For the text-containing cell, return its midpoint in [X, Y] coordinate format. 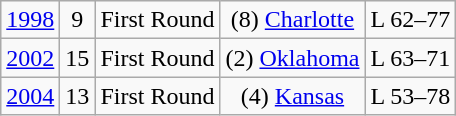
(2) Oklahoma [292, 58]
1998 [30, 20]
2002 [30, 58]
9 [78, 20]
15 [78, 58]
L 62–77 [410, 20]
L 63–71 [410, 58]
(8) Charlotte [292, 20]
L 53–78 [410, 96]
(4) Kansas [292, 96]
2004 [30, 96]
13 [78, 96]
